Identify which cell holds the provided text, then report its (x, y) central coordinate. 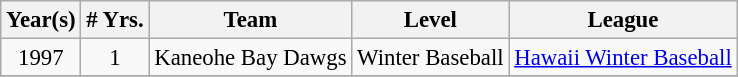
Team (250, 20)
Level (430, 20)
# Yrs. (115, 20)
1997 (41, 58)
1 (115, 58)
Winter Baseball (430, 58)
Kaneohe Bay Dawgs (250, 58)
Year(s) (41, 20)
League (623, 20)
Hawaii Winter Baseball (623, 58)
